From the cell containing the given text, extract its center point as (X, Y) coordinate. 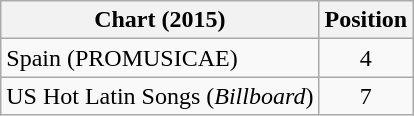
US Hot Latin Songs (Billboard) (160, 96)
Chart (2015) (160, 20)
Position (366, 20)
4 (366, 58)
7 (366, 96)
Spain (PROMUSICAE) (160, 58)
